Identify which cell holds the provided text, then report its (X, Y) central coordinate. 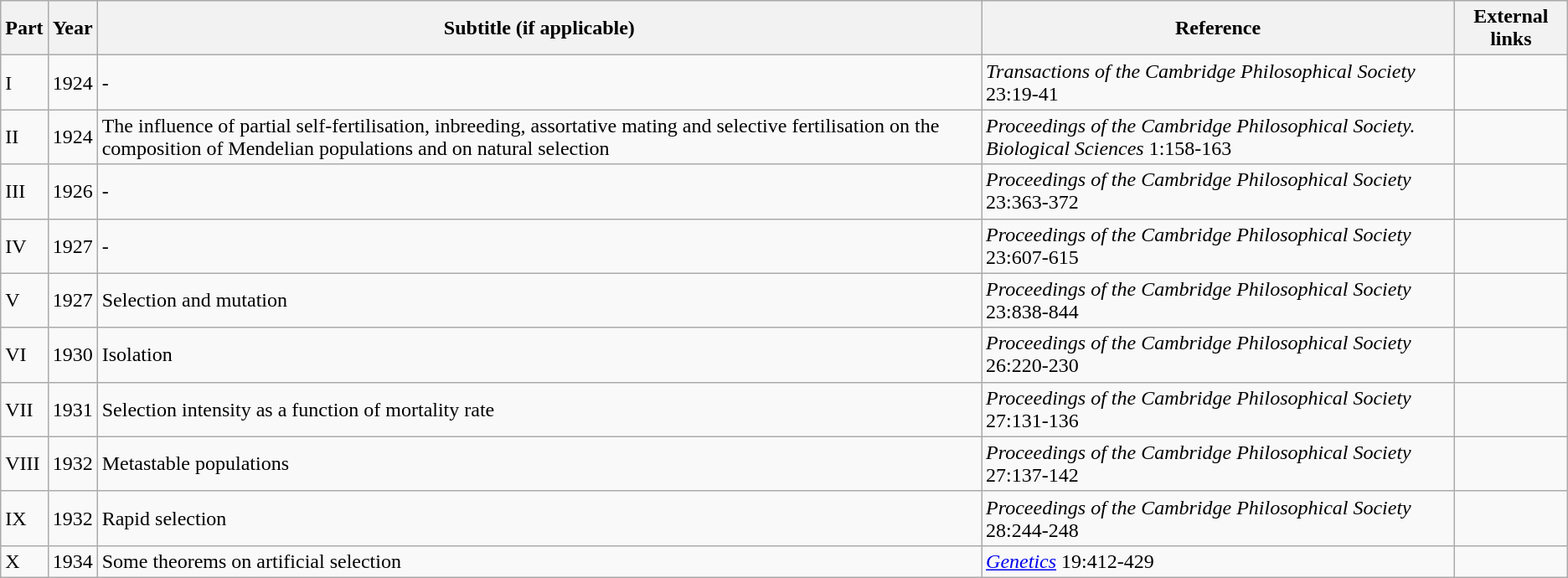
Selection and mutation (539, 300)
Proceedings of the Cambridge Philosophical Society 23:363-372 (1218, 191)
Isolation (539, 355)
Proceedings of the Cambridge Philosophical Society. Biological Sciences 1:158-163 (1218, 137)
Proceedings of the Cambridge Philosophical Society 26:220-230 (1218, 355)
1931 (72, 409)
Some theorems on artificial selection (539, 561)
Selection intensity as a function of mortality rate (539, 409)
Genetics 19:412-429 (1218, 561)
X (24, 561)
Proceedings of the Cambridge Philosophical Society 23:838-844 (1218, 300)
1926 (72, 191)
Transactions of the Cambridge Philosophical Society 23:19-41 (1218, 82)
IV (24, 246)
Subtitle (if applicable) (539, 28)
1930 (72, 355)
Proceedings of the Cambridge Philosophical Society 23:607-615 (1218, 246)
III (24, 191)
Proceedings of the Cambridge Philosophical Society 27:137-142 (1218, 464)
Proceedings of the Cambridge Philosophical Society 28:244-248 (1218, 518)
1934 (72, 561)
VIII (24, 464)
IX (24, 518)
Rapid selection (539, 518)
Reference (1218, 28)
Metastable populations (539, 464)
External links (1511, 28)
II (24, 137)
VI (24, 355)
VII (24, 409)
Part (24, 28)
Proceedings of the Cambridge Philosophical Society 27:131-136 (1218, 409)
Year (72, 28)
I (24, 82)
V (24, 300)
